Output the [X, Y] coordinate of the center of the cell containing the given text.  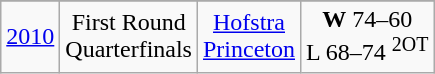
HofstraPrinceton [248, 37]
W 74–60L 68–74 2OT [368, 37]
First RoundQuarterfinals [129, 37]
2010 [30, 37]
